Determine the [x, y] coordinate at the center of the cell enclosing the given text.  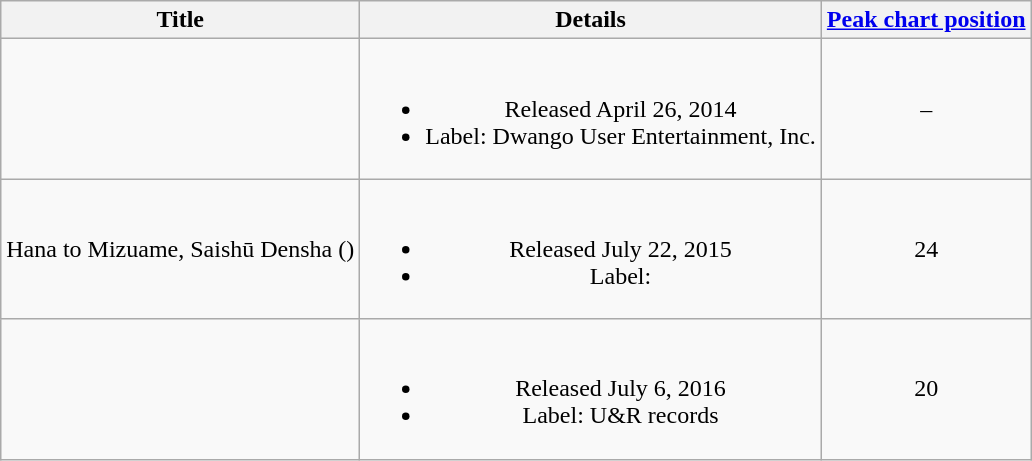
Released July 22, 2015Label: [591, 249]
Released July 6, 2016Label: U&R records [591, 389]
Hana to Mizuame, Saishū Densha () [180, 249]
Title [180, 20]
20 [926, 389]
Released April 26, 2014Label: Dwango User Entertainment, Inc. [591, 109]
– [926, 109]
Details [591, 20]
Peak chart position [926, 20]
24 [926, 249]
